Return the (X, Y) coordinate for the center point of the cell that contains the specified text.  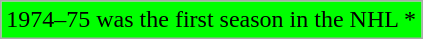
1974–75 was the first season in the NHL * (212, 20)
